For the text-containing cell, return its midpoint in [X, Y] coordinate format. 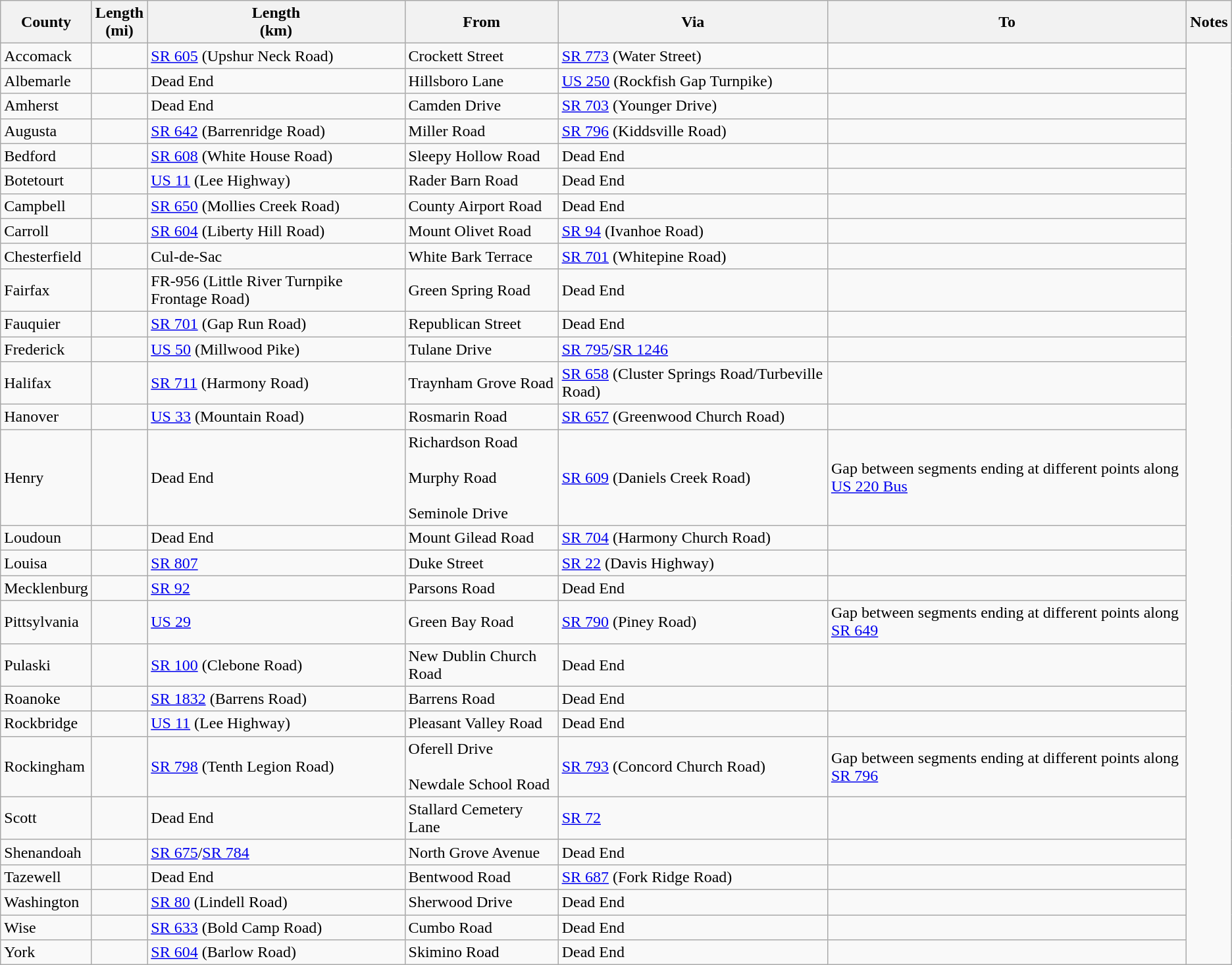
SR 22 (Davis Highway) [692, 563]
Pittsylvania [46, 622]
Cul-de-Sac [276, 256]
Rockingham [46, 766]
Pleasant Valley Road [482, 724]
County Airport Road [482, 206]
New Dublin Church Road [482, 664]
Washington [46, 902]
Camden Drive [482, 106]
Bedford [46, 156]
Crockett Street [482, 56]
Albemarle [46, 81]
SR 657 (Greenwood Church Road) [692, 417]
SR 807 [276, 563]
Miller Road [482, 131]
Loudoun [46, 538]
US 50 (Millwood Pike) [276, 349]
Green Spring Road [482, 289]
SR 650 (Mollies Creek Road) [276, 206]
SR 658 (Cluster Springs Road/Turbeville Road) [692, 383]
Chesterfield [46, 256]
SR 704 (Harmony Church Road) [692, 538]
Campbell [46, 206]
US 29 [276, 622]
Mount Gilead Road [482, 538]
SR 790 (Piney Road) [692, 622]
SR 711 (Harmony Road) [276, 383]
SR 793 (Concord Church Road) [692, 766]
Sleepy Hollow Road [482, 156]
Hanover [46, 417]
SR 609 (Daniels Creek Road) [692, 478]
Duke Street [482, 563]
Fauquier [46, 324]
SR 795/SR 1246 [692, 349]
SR 773 (Water Street) [692, 56]
Rockbridge [46, 724]
Republican Street [482, 324]
Via [692, 22]
SR 605 (Upshur Neck Road) [276, 56]
Stallard Cemetery Lane [482, 818]
SR 687 (Fork Ridge Road) [692, 877]
Accomack [46, 56]
Traynham Grove Road [482, 383]
Tulane Drive [482, 349]
Wise [46, 927]
Notes [1209, 22]
SR 72 [692, 818]
SR 604 (Barlow Road) [276, 953]
US 250 (Rockfish Gap Turnpike) [692, 81]
Halifax [46, 383]
Gap between segments ending at different points along SR 796 [1007, 766]
From [482, 22]
SR 604 (Liberty Hill Road) [276, 231]
SR 703 (Younger Drive) [692, 106]
Green Bay Road [482, 622]
Rosmarin Road [482, 417]
Hillsboro Lane [482, 81]
Fairfax [46, 289]
Mecklenburg [46, 588]
Sherwood Drive [482, 902]
White Bark Terrace [482, 256]
Cumbo Road [482, 927]
SR 701 (Whitepine Road) [692, 256]
Length(mi) [119, 22]
Tazewell [46, 877]
Mount Olivet Road [482, 231]
Gap between segments ending at different points along SR 649 [1007, 622]
SR 633 (Bold Camp Road) [276, 927]
Oferell DriveNewdale School Road [482, 766]
SR 100 (Clebone Road) [276, 664]
SR 94 (Ivanhoe Road) [692, 231]
Scott [46, 818]
Rader Barn Road [482, 181]
Amherst [46, 106]
SR 796 (Kiddsville Road) [692, 131]
FR-956 (Little River Turnpike Frontage Road) [276, 289]
Pulaski [46, 664]
Parsons Road [482, 588]
Bentwood Road [482, 877]
Shenandoah [46, 852]
Roanoke [46, 699]
Carroll [46, 231]
SR 608 (White House Road) [276, 156]
Length(km) [276, 22]
County [46, 22]
SR 675/SR 784 [276, 852]
SR 92 [276, 588]
Gap between segments ending at different points along US 220 Bus [1007, 478]
Skimino Road [482, 953]
Frederick [46, 349]
SR 80 (Lindell Road) [276, 902]
Richardson RoadMurphy RoadSeminole Drive [482, 478]
Barrens Road [482, 699]
Augusta [46, 131]
Henry [46, 478]
SR 798 (Tenth Legion Road) [276, 766]
Botetourt [46, 181]
SR 1832 (Barrens Road) [276, 699]
To [1007, 22]
SR 701 (Gap Run Road) [276, 324]
North Grove Avenue [482, 852]
SR 642 (Barrenridge Road) [276, 131]
York [46, 953]
US 33 (Mountain Road) [276, 417]
Louisa [46, 563]
